Return (x, y) of the center of cell containing provided text 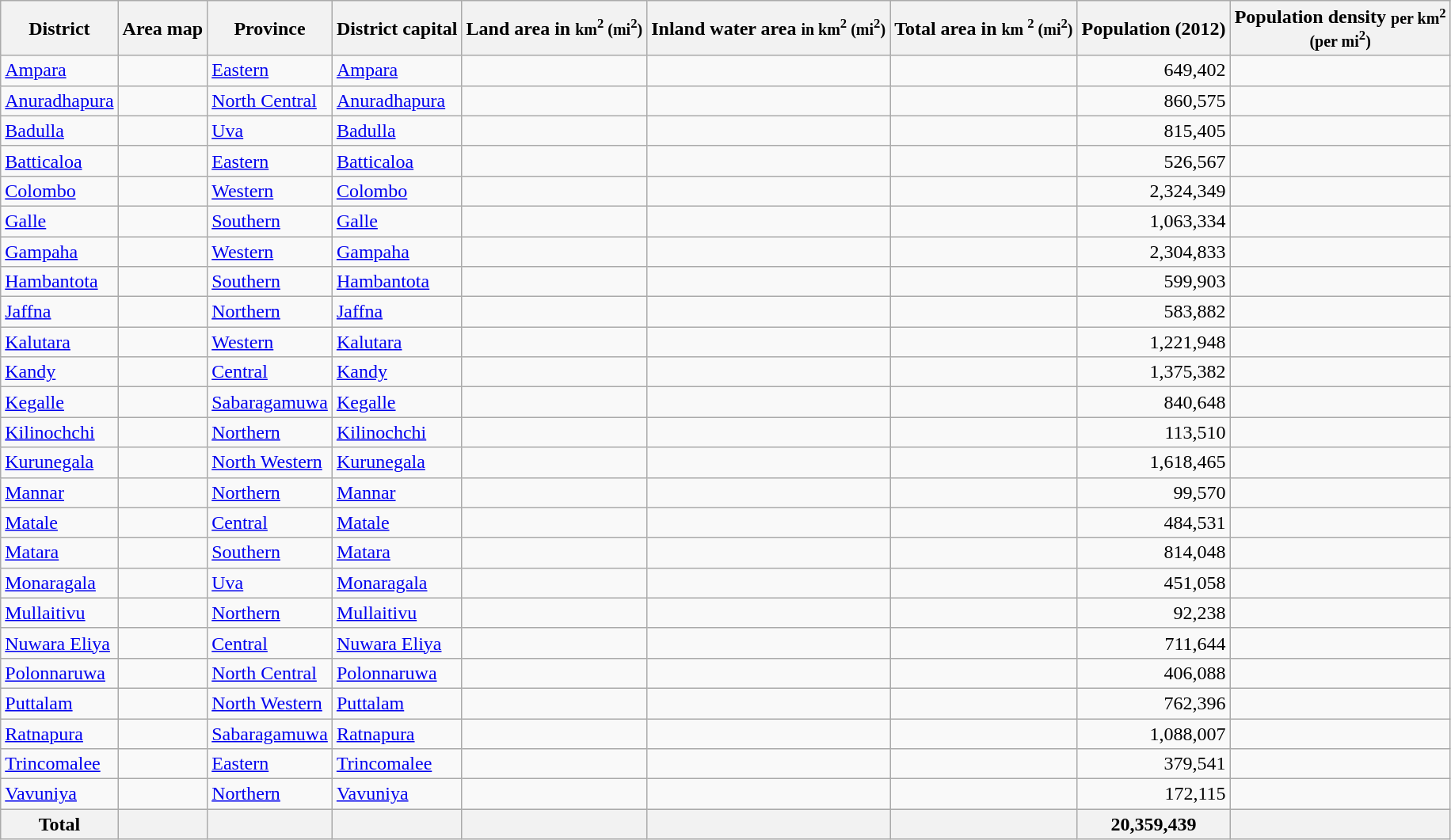
92,238 (1153, 613)
2,304,833 (1153, 251)
172,115 (1153, 794)
1,221,948 (1153, 342)
District (59, 29)
2,324,349 (1153, 191)
1,063,334 (1153, 221)
1,088,007 (1153, 734)
Population density per km2(per mi2) (1340, 29)
113,510 (1153, 432)
814,048 (1153, 553)
District capital (397, 29)
Total (59, 824)
20,359,439 (1153, 824)
711,644 (1153, 643)
99,570 (1153, 492)
840,648 (1153, 402)
406,088 (1153, 673)
599,903 (1153, 282)
860,575 (1153, 101)
484,531 (1153, 523)
451,058 (1153, 583)
815,405 (1153, 131)
Total area in km 2 (mi2) (984, 29)
Inland water area in km2 (mi2) (768, 29)
Province (270, 29)
Area map (163, 29)
526,567 (1153, 161)
649,402 (1153, 70)
Population (2012) (1153, 29)
1,375,382 (1153, 372)
583,882 (1153, 312)
1,618,465 (1153, 462)
379,541 (1153, 764)
762,396 (1153, 703)
Land area in km2 (mi2) (554, 29)
